Find where the given text appears and provide that cell's center as (X, Y) coordinate. 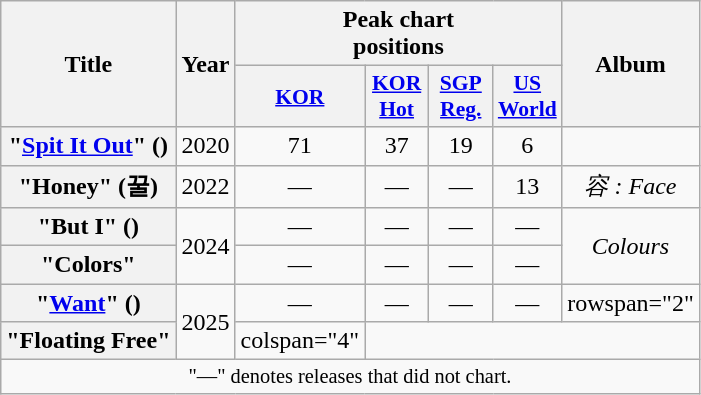
Colours (631, 246)
"Want" () (88, 303)
"Floating Free" (88, 341)
"Spit It Out" () (88, 146)
colspan="4" (300, 341)
13 (528, 186)
rowspan="2" (631, 303)
71 (300, 146)
19 (461, 146)
KORHot (397, 96)
Album (631, 64)
SGPReg. (461, 96)
"But I" () (88, 227)
KOR (300, 96)
37 (397, 146)
2024 (206, 246)
Peak chartpositions (398, 34)
6 (528, 146)
2025 (206, 322)
Title (88, 64)
2020 (206, 146)
"—" denotes releases that did not chart. (350, 377)
"Honey" (꿀) (88, 186)
容 : Face (631, 186)
USWorld (528, 96)
"Colors" (88, 265)
Year (206, 64)
2022 (206, 186)
